Return the (X, Y) coordinate for the center point of the cell that contains the specified text.  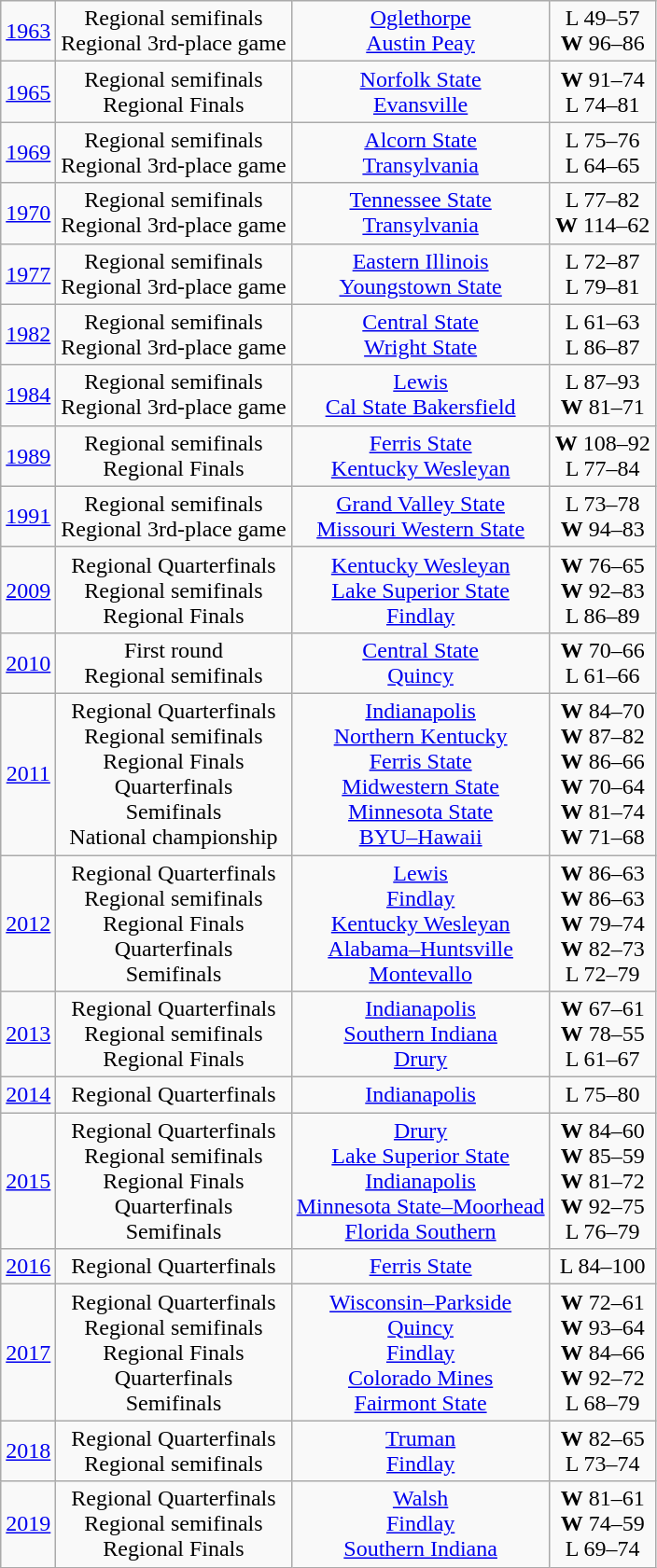
Grand Valley StateMissouri Western State (420, 517)
1969 (28, 153)
W 76–65W 92–83L 86–89 (603, 590)
Eastern IllinoisYoungstown State (420, 274)
W 86–63W 86–63W 79–74W 82–73L 72–79 (603, 923)
IndianapolisNorthern KentuckyFerris StateMidwestern State Minnesota StateBYU–Hawaii (420, 774)
W 84–60W 85–59W 81–72W 92–75L 76–79 (603, 1181)
2011 (28, 774)
2012 (28, 923)
1970 (28, 213)
2014 (28, 1095)
W 72–61W 93–64W 84–66W 92–72L 68–79 (603, 1353)
1984 (28, 395)
Regional QuarterfinalsRegional semifinals (174, 1451)
Ferris State (420, 1267)
IndianapolisSouthern IndianaDrury (420, 1034)
W 91–74L 74–81 (603, 91)
2017 (28, 1353)
2019 (28, 1524)
LewisFindlayKentucky WesleyanAlabama–Huntsville Montevallo (420, 923)
L 77–82W 114–62 (603, 213)
Central StateQuincy (420, 662)
Norfolk StateEvansville (420, 91)
W 67–61W 78–55L 61–67 (603, 1034)
L 75–80 (603, 1095)
W 82–65L 73–74 (603, 1451)
Ferris StateKentucky Wesleyan (420, 455)
TrumanFindlay (420, 1451)
2015 (28, 1181)
2010 (28, 662)
W 84–70W 87–82W 86–66W 70–64W 81–74W 71–68 (603, 774)
W 81–61W 74–59L 69–74 (603, 1524)
1965 (28, 91)
W 70–66L 61–66 (603, 662)
W 108–92L 77–84 (603, 455)
Indianapolis (420, 1095)
L 61–63L 86–87 (603, 334)
First roundRegional semifinals (174, 662)
Regional QuarterfinalsRegional semifinalsRegional Finals QuarterfinalsSemifinalsNational championship (174, 774)
L 72–87L 79–81 (603, 274)
Alcorn StateTransylvania (420, 153)
L 87–93W 81–71 (603, 395)
Central StateWright State (420, 334)
1963 (28, 32)
2009 (28, 590)
Tennessee StateTransylvania (420, 213)
2016 (28, 1267)
OglethorpeAustin Peay (420, 32)
L 84–100 (603, 1267)
1989 (28, 455)
WalshFindlaySouthern Indiana (420, 1524)
1991 (28, 517)
1982 (28, 334)
Kentucky WesleyanLake Superior StateFindlay (420, 590)
LewisCal State Bakersfield (420, 395)
L 49–57W 96–86 (603, 32)
L 75–76L 64–65 (603, 153)
DruryLake Superior StateIndianapolisMinnesota State–Moorhead Florida Southern (420, 1181)
Wisconsin–ParksideQuincyFindlayColorado Mines Fairmont State (420, 1353)
2018 (28, 1451)
L 73–78W 94–83 (603, 517)
1977 (28, 274)
2013 (28, 1034)
